Pinpoint the cell where the given text exists, returning its [x, y] midpoint coordinate. 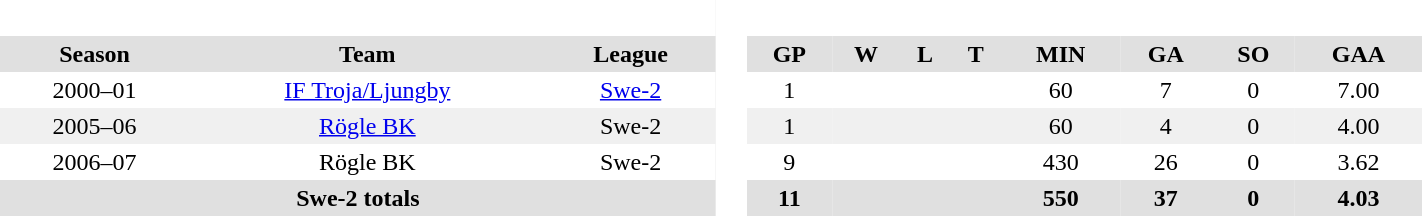
7 [1166, 90]
T [976, 54]
430 [1060, 162]
2005–06 [94, 126]
League [630, 54]
GAA [1358, 54]
9 [789, 162]
Season [94, 54]
GA [1166, 54]
Team [367, 54]
7.00 [1358, 90]
2006–07 [94, 162]
4.00 [1358, 126]
Swe-2 totals [358, 198]
L [926, 54]
550 [1060, 198]
37 [1166, 198]
4 [1166, 126]
GP [789, 54]
3.62 [1358, 162]
MIN [1060, 54]
26 [1166, 162]
11 [789, 198]
4.03 [1358, 198]
IF Troja/Ljungby [367, 90]
2000–01 [94, 90]
SO [1254, 54]
W [866, 54]
